Determine the [x, y] coordinate at the center of the cell enclosing the given text.  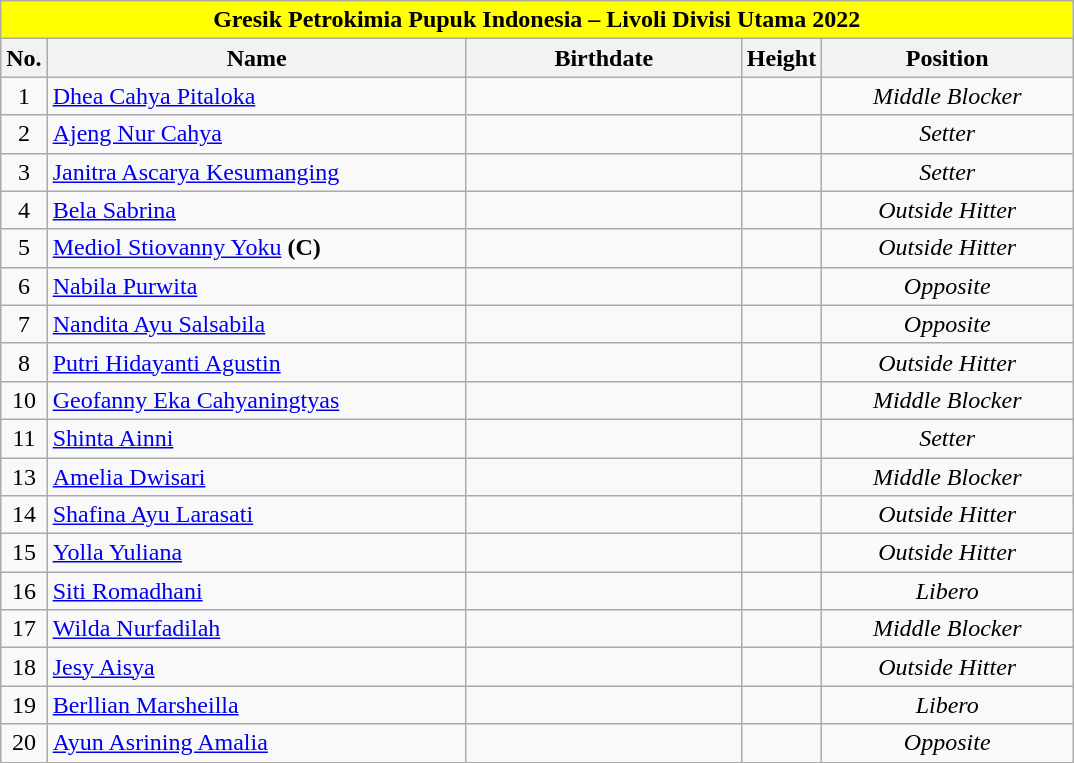
17 [24, 629]
Ayun Asrining Amalia [256, 743]
Jesy Aisya [256, 667]
Geofanny Eka Cahyaningtyas [256, 400]
Yolla Yuliana [256, 553]
No. [24, 58]
6 [24, 286]
18 [24, 667]
Position [948, 58]
Berllian Marsheilla [256, 705]
5 [24, 248]
10 [24, 400]
Shinta Ainni [256, 438]
Name [256, 58]
11 [24, 438]
Ajeng Nur Cahya [256, 134]
Mediol Stiovanny Yoku (C) [256, 248]
Dhea Cahya Pitaloka [256, 96]
Nandita Ayu Salsabila [256, 324]
16 [24, 591]
15 [24, 553]
Birthdate [604, 58]
Amelia Dwisari [256, 477]
3 [24, 172]
8 [24, 362]
Bela Sabrina [256, 210]
2 [24, 134]
1 [24, 96]
7 [24, 324]
14 [24, 515]
Nabila Purwita [256, 286]
19 [24, 705]
Height [781, 58]
4 [24, 210]
Janitra Ascarya Kesumanging [256, 172]
20 [24, 743]
Gresik Petrokimia Pupuk Indonesia – Livoli Divisi Utama 2022 [537, 20]
Shafina Ayu Larasati [256, 515]
Siti Romadhani [256, 591]
Wilda Nurfadilah [256, 629]
13 [24, 477]
Putri Hidayanti Agustin [256, 362]
